Pinpoint the cell where the given text exists, returning its (X, Y) midpoint coordinate. 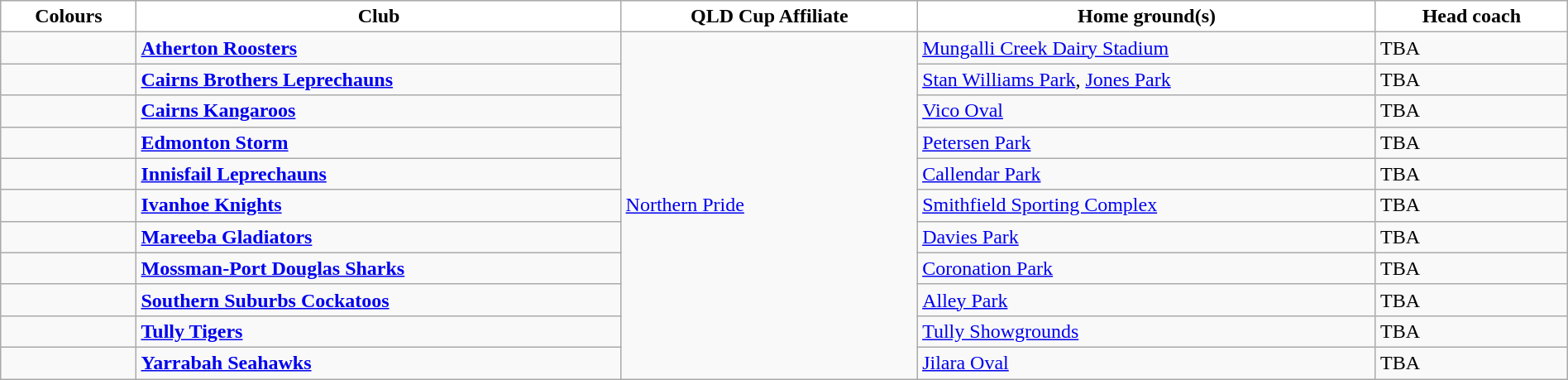
QLD Cup Affiliate (769, 17)
Mungalli Creek Dairy Stadium (1147, 48)
Club (379, 17)
Southern Suburbs Cockatoos (379, 300)
Vico Oval (1147, 111)
Mossman-Port Douglas Sharks (379, 268)
Petersen Park (1147, 142)
Callendar Park (1147, 174)
Innisfail Leprechauns (379, 174)
Smithfield Sporting Complex (1147, 205)
Alley Park (1147, 300)
Home ground(s) (1147, 17)
Mareeba Gladiators (379, 237)
Tully Tigers (379, 331)
Tully Showgrounds (1147, 331)
Cairns Kangaroos (379, 111)
Edmonton Storm (379, 142)
Northern Pride (769, 205)
Colours (69, 17)
Cairns Brothers Leprechauns (379, 79)
Ivanhoe Knights (379, 205)
Head coach (1471, 17)
Atherton Roosters (379, 48)
Davies Park (1147, 237)
Yarrabah Seahawks (379, 363)
Jilara Oval (1147, 363)
Coronation Park (1147, 268)
Stan Williams Park, Jones Park (1147, 79)
